Locate the cell with the specified text and output its [x, y] center coordinate. 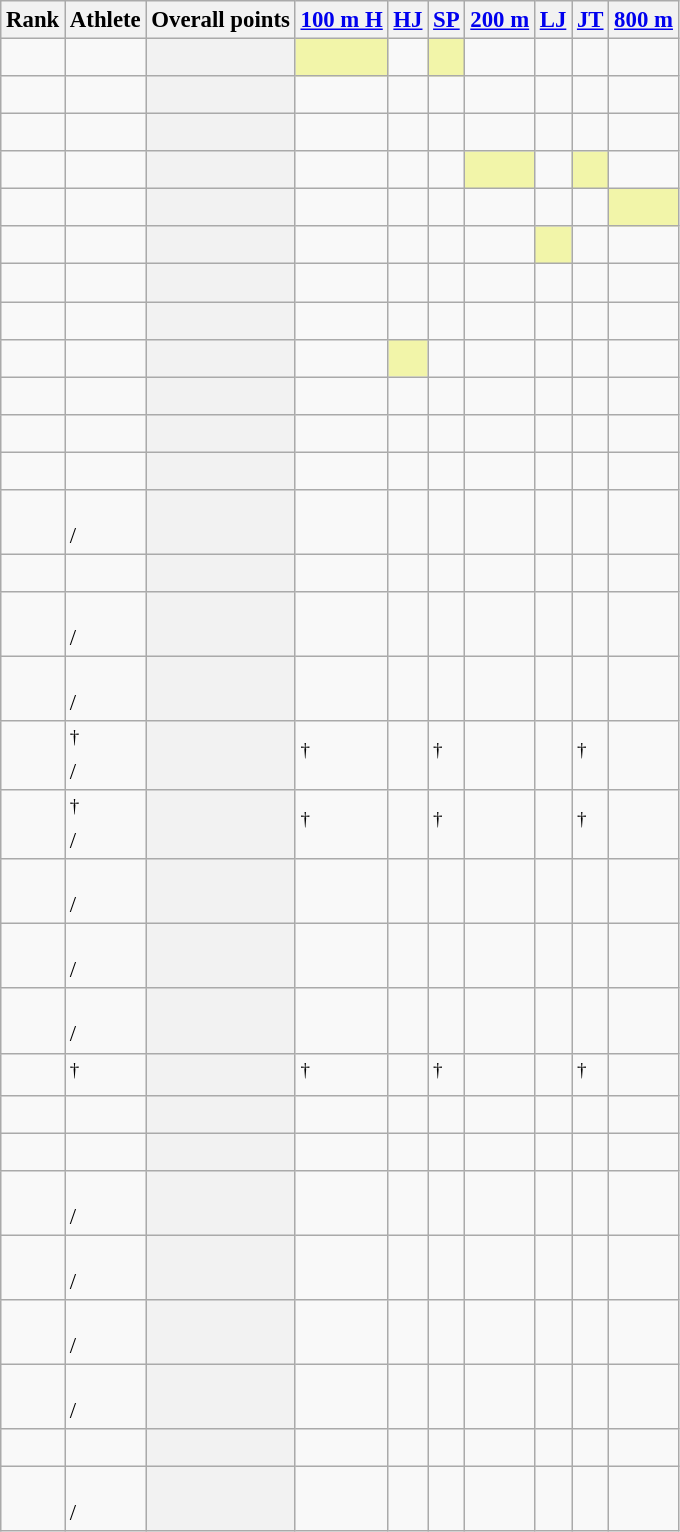
HJ [408, 20]
Overall points [220, 20]
100 m H [342, 20]
SP [446, 20]
Rank [33, 20]
200 m [500, 20]
JT [590, 20]
800 m [644, 20]
LJ [552, 20]
Athlete [106, 20]
